Extract the [x, y] coordinate from the center of the cell holding the provided text.  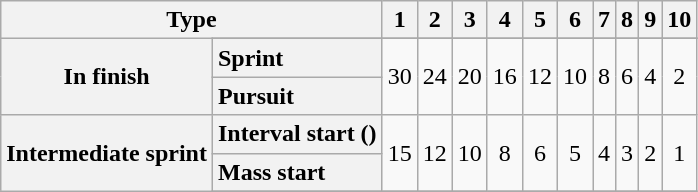
Sprint [297, 58]
7 [604, 20]
30 [400, 77]
Mass start [297, 172]
Pursuit [297, 96]
Intermediate sprint [107, 153]
24 [434, 77]
20 [470, 77]
In finish [107, 77]
15 [400, 153]
16 [504, 77]
9 [650, 20]
Type [192, 20]
Interval start () [297, 134]
